Return the [x, y] coordinate for the center point of the cell that contains the specified text.  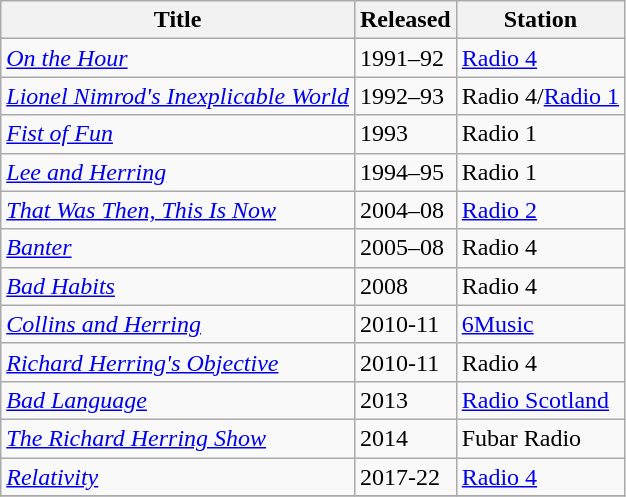
Lee and Herring [178, 172]
2014 [405, 438]
On the Hour [178, 58]
1993 [405, 134]
Station [540, 20]
1991–92 [405, 58]
2004–08 [405, 210]
2008 [405, 286]
Released [405, 20]
Radio 4/Radio 1 [540, 96]
Radio 2 [540, 210]
2013 [405, 400]
Fubar Radio [540, 438]
That Was Then, This Is Now [178, 210]
Bad Habits [178, 286]
Title [178, 20]
Radio Scotland [540, 400]
1994–95 [405, 172]
Collins and Herring [178, 324]
Richard Herring's Objective [178, 362]
Lionel Nimrod's Inexplicable World [178, 96]
2017-22 [405, 477]
Bad Language [178, 400]
The Richard Herring Show [178, 438]
Fist of Fun [178, 134]
2005–08 [405, 248]
1992–93 [405, 96]
Banter [178, 248]
6Music [540, 324]
Relativity [178, 477]
